Scan for the cell matching the given text and deliver its [x, y] coordinate at center. 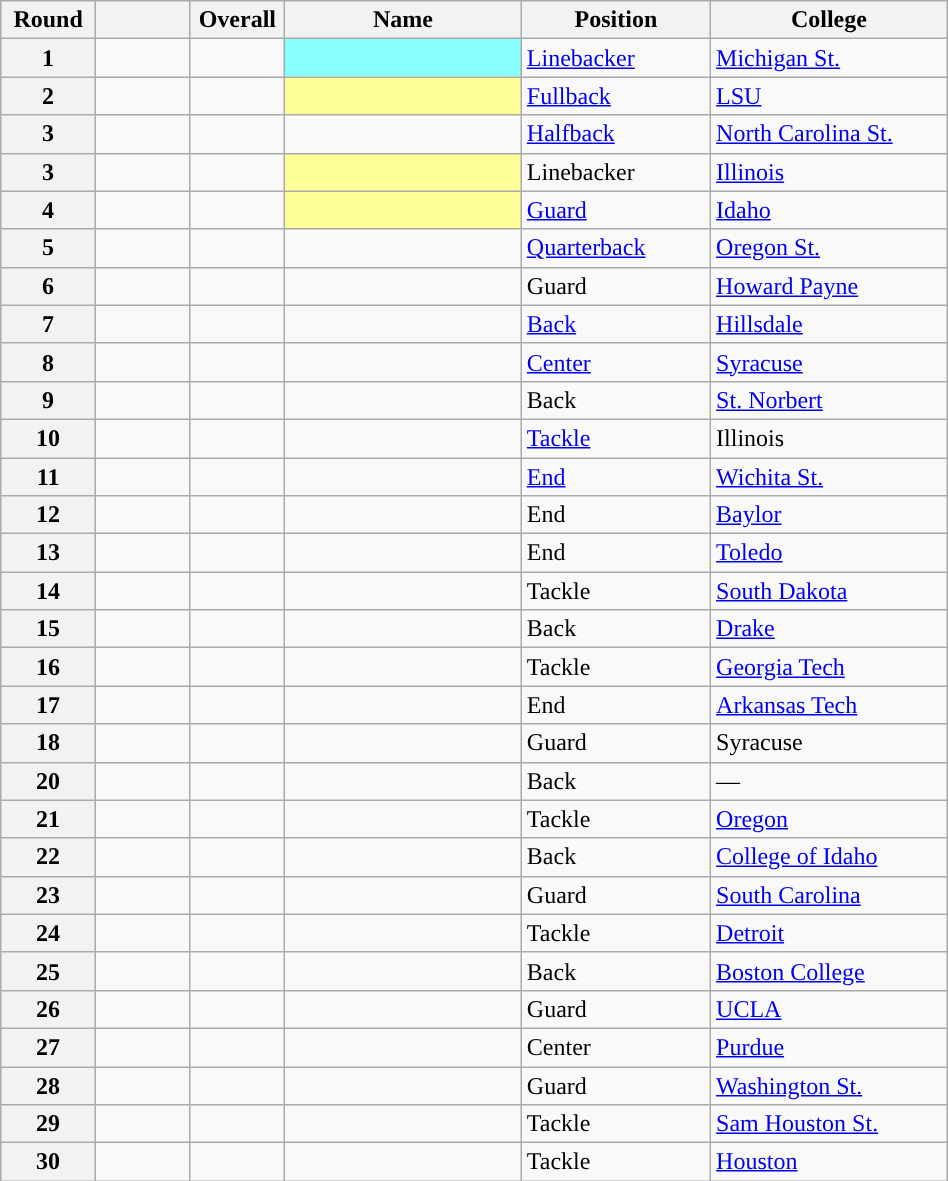
College [830, 20]
Detroit [830, 933]
College of Idaho [830, 857]
Baylor [830, 515]
Purdue [830, 1047]
Round [48, 20]
21 [48, 819]
Overall [238, 20]
Halfback [616, 134]
6 [48, 286]
Sam Houston St. [830, 1124]
1 [48, 58]
St. Norbert [830, 400]
11 [48, 477]
UCLA [830, 1009]
14 [48, 591]
10 [48, 438]
13 [48, 553]
Michigan St. [830, 58]
South Carolina [830, 895]
South Dakota [830, 591]
Arkansas Tech [830, 705]
Fullback [616, 96]
2 [48, 96]
North Carolina St. [830, 134]
9 [48, 400]
24 [48, 933]
Drake [830, 629]
Oregon St. [830, 248]
Name [404, 20]
25 [48, 971]
Oregon [830, 819]
5 [48, 248]
29 [48, 1124]
Idaho [830, 210]
Position [616, 20]
28 [48, 1085]
Hillsdale [830, 324]
Howard Payne [830, 286]
Wichita St. [830, 477]
18 [48, 743]
16 [48, 667]
LSU [830, 96]
7 [48, 324]
Georgia Tech [830, 667]
23 [48, 895]
Boston College [830, 971]
27 [48, 1047]
Houston [830, 1162]
Quarterback [616, 248]
15 [48, 629]
20 [48, 781]
17 [48, 705]
Toledo [830, 553]
8 [48, 362]
— [830, 781]
12 [48, 515]
4 [48, 210]
30 [48, 1162]
26 [48, 1009]
Washington St. [830, 1085]
22 [48, 857]
